Provide the (X, Y) coordinate of the cell's center where the given text is located.  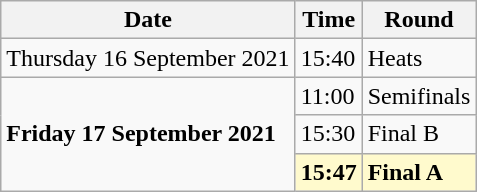
Thursday 16 September 2021 (148, 58)
Heats (419, 58)
Semifinals (419, 96)
15:47 (328, 172)
Final A (419, 172)
Date (148, 20)
Final B (419, 134)
15:40 (328, 58)
11:00 (328, 96)
Round (419, 20)
Friday 17 September 2021 (148, 134)
Time (328, 20)
15:30 (328, 134)
